Search for the cell housing the specified text and yield its (X, Y) center coordinate. 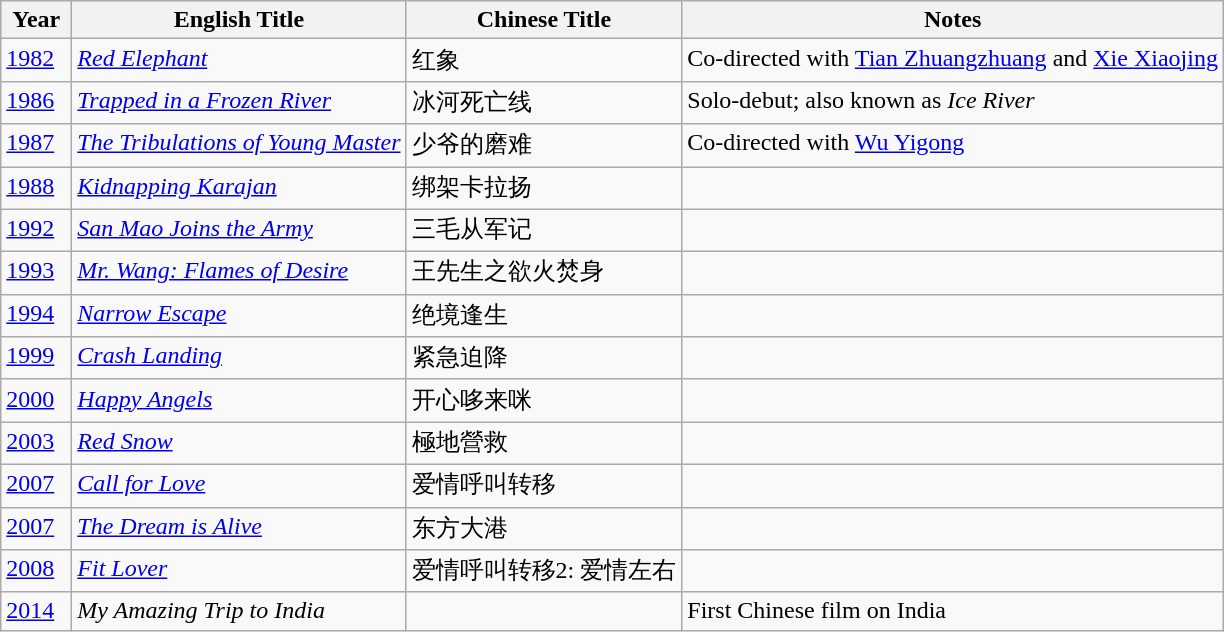
1988 (36, 188)
The Tribulations of Young Master (239, 146)
2008 (36, 572)
My Amazing Trip to India (239, 611)
San Mao Joins the Army (239, 230)
1993 (36, 274)
English Title (239, 20)
First Chinese film on India (953, 611)
爱情呼叫转移2: 爱情左右 (544, 572)
1992 (36, 230)
Crash Landing (239, 358)
少爷的磨难 (544, 146)
1987 (36, 146)
绑架卡拉扬 (544, 188)
2003 (36, 444)
Co-directed with Wu Yigong (953, 146)
Trapped in a Frozen River (239, 102)
三毛从军记 (544, 230)
Mr. Wang: Flames of Desire (239, 274)
1999 (36, 358)
红象 (544, 60)
爱情呼叫转移 (544, 486)
Notes (953, 20)
2014 (36, 611)
绝境逢生 (544, 316)
Red Elephant (239, 60)
冰河死亡线 (544, 102)
1982 (36, 60)
Narrow Escape (239, 316)
Call for Love (239, 486)
2000 (36, 400)
Happy Angels (239, 400)
Year (36, 20)
Solo-debut; also known as Ice River (953, 102)
王先生之欲火焚身 (544, 274)
Chinese Title (544, 20)
1994 (36, 316)
Fit Lover (239, 572)
开心哆来咪 (544, 400)
紧急迫降 (544, 358)
东方大港 (544, 528)
Kidnapping Karajan (239, 188)
Co-directed with Tian Zhuangzhuang and Xie Xiaojing (953, 60)
極地營救 (544, 444)
The Dream is Alive (239, 528)
1986 (36, 102)
Red Snow (239, 444)
